Identify which cell holds the provided text, then report its (x, y) central coordinate. 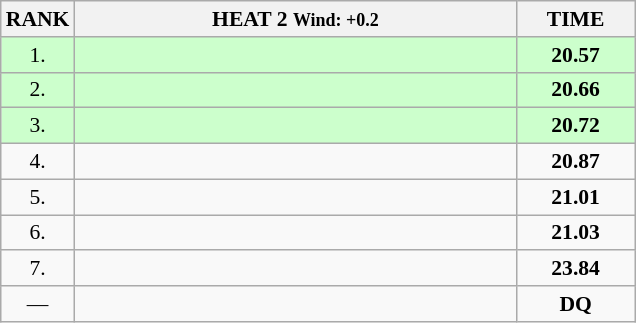
3. (38, 126)
20.66 (576, 90)
2. (38, 90)
23.84 (576, 269)
4. (38, 162)
21.03 (576, 233)
HEAT 2 Wind: +0.2 (295, 19)
20.72 (576, 126)
RANK (38, 19)
6. (38, 233)
5. (38, 197)
20.57 (576, 55)
1. (38, 55)
21.01 (576, 197)
7. (38, 269)
20.87 (576, 162)
DQ (576, 304)
— (38, 304)
TIME (576, 19)
